Search for the cell housing the specified text and yield its (X, Y) center coordinate. 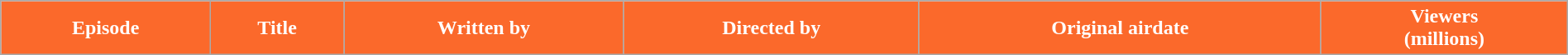
Original airdate (1120, 28)
Viewers(millions) (1444, 28)
Written by (485, 28)
Directed by (771, 28)
Episode (106, 28)
Title (278, 28)
